Detect which cell encompasses the target text, then output its [x, y] center coordinate. 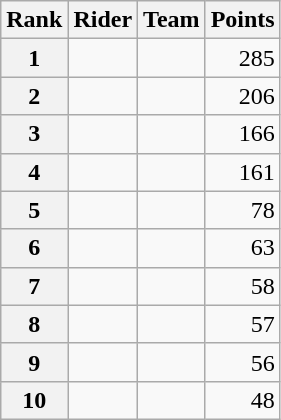
7 [34, 286]
285 [242, 58]
166 [242, 134]
1 [34, 58]
58 [242, 286]
48 [242, 400]
8 [34, 324]
10 [34, 400]
78 [242, 210]
5 [34, 210]
Rank [34, 20]
56 [242, 362]
3 [34, 134]
Team [172, 20]
6 [34, 248]
4 [34, 172]
161 [242, 172]
206 [242, 96]
57 [242, 324]
2 [34, 96]
Points [242, 20]
Rider [103, 20]
9 [34, 362]
63 [242, 248]
